Identify which cell holds the provided text, then report its (X, Y) central coordinate. 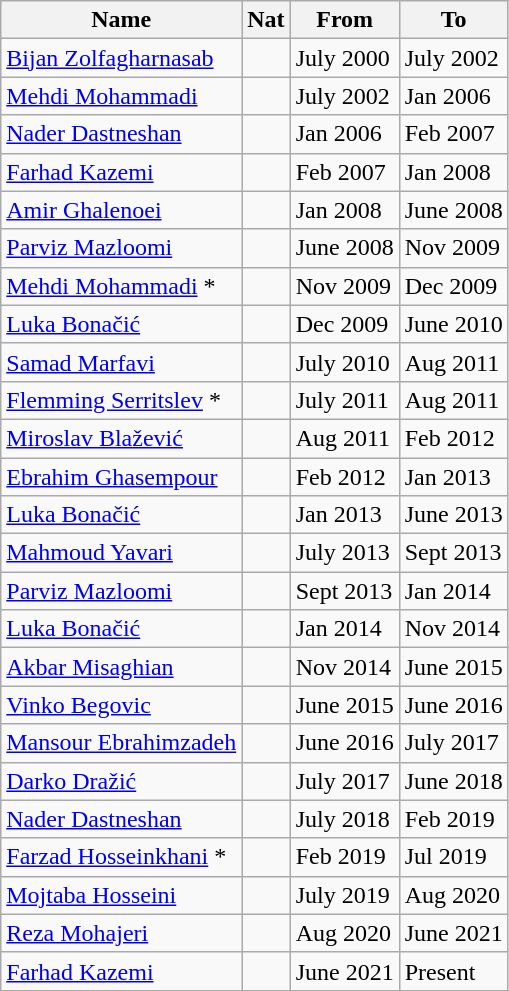
July 2010 (344, 362)
Mehdi Mohammadi * (122, 286)
Mansour Ebrahimzadeh (122, 743)
Farzad Hosseinkhani * (122, 857)
Akbar Misaghian (122, 667)
Amir Ghalenoei (122, 210)
June 2018 (454, 781)
Mahmoud Yavari (122, 553)
Mojtaba Hosseini (122, 895)
Name (122, 20)
Flemming Serritslev * (122, 400)
Darko Dražić (122, 781)
July 2019 (344, 895)
Nat (266, 20)
July 2011 (344, 400)
To (454, 20)
July 2000 (344, 58)
Jul 2019 (454, 857)
Samad Marfavi (122, 362)
Bijan Zolfagharnasab (122, 58)
From (344, 20)
July 2013 (344, 553)
Vinko Begovic (122, 705)
June 2013 (454, 515)
July 2018 (344, 819)
Reza Mohajeri (122, 933)
Mehdi Mohammadi (122, 96)
Present (454, 971)
Miroslav Blažević (122, 438)
June 2010 (454, 324)
Ebrahim Ghasempour (122, 477)
